Detect which cell encompasses the target text, then output its [X, Y] center coordinate. 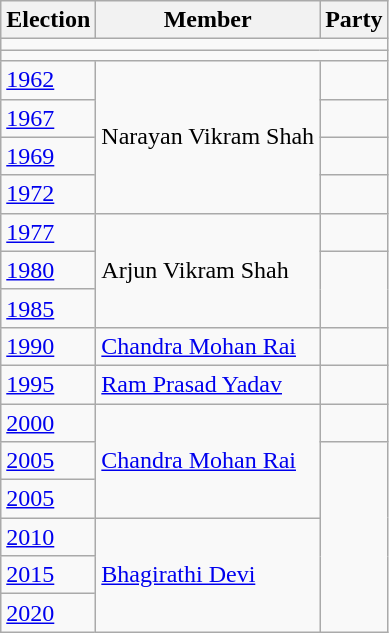
1980 [48, 270]
2020 [48, 613]
Member [208, 20]
Narayan Vikram Shah [208, 137]
1969 [48, 156]
2015 [48, 575]
Party [354, 20]
1972 [48, 194]
2010 [48, 537]
1995 [48, 384]
1985 [48, 308]
1962 [48, 80]
Arjun Vikram Shah [208, 270]
Ram Prasad Yadav [208, 384]
1977 [48, 232]
1967 [48, 118]
Bhagirathi Devi [208, 575]
1990 [48, 346]
2000 [48, 423]
Election [48, 20]
